Output the (X, Y) coordinate of the center of the cell containing the given text.  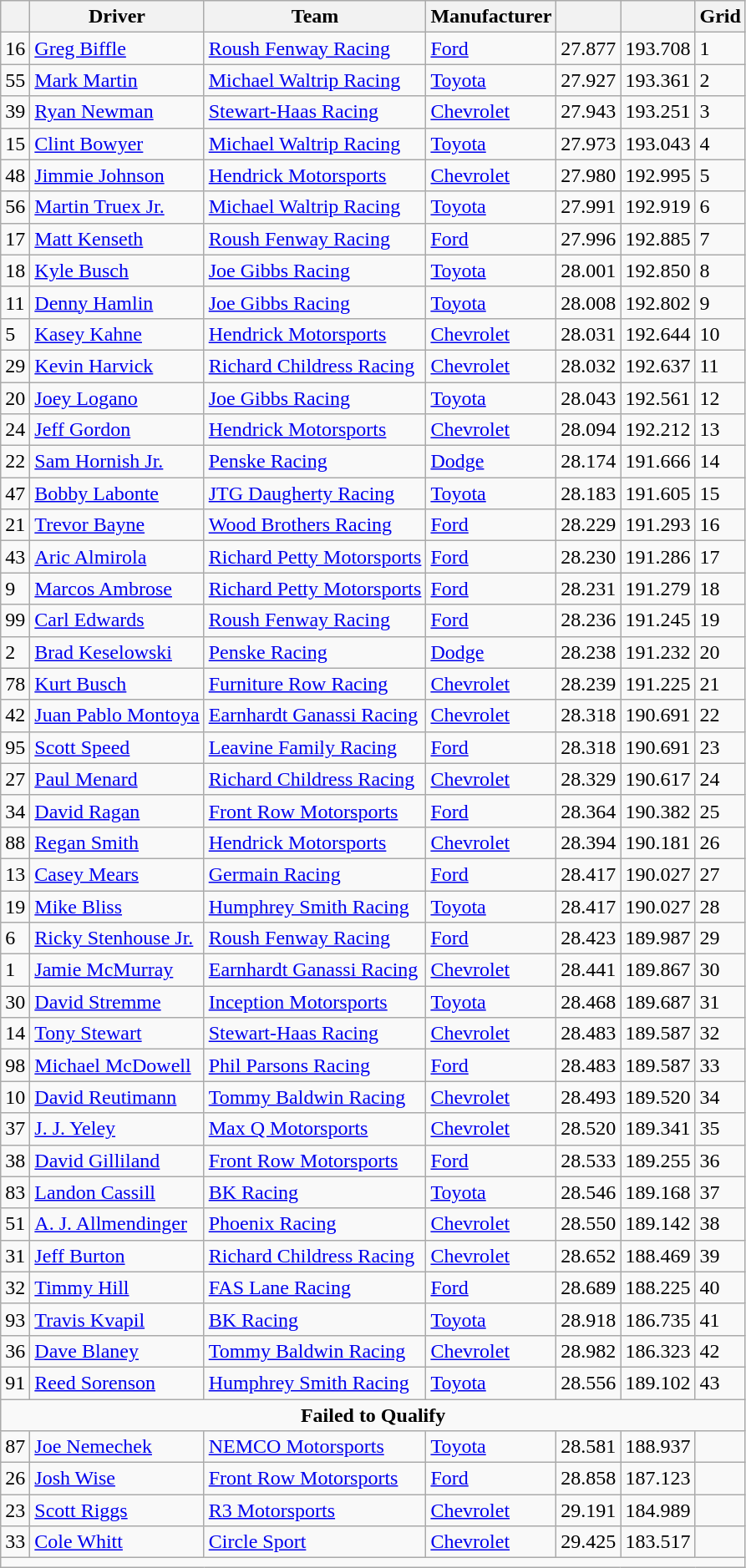
Trevor Bayne (117, 525)
87 (15, 1447)
Reed Sorenson (117, 1383)
NEMCO Motorsports (315, 1447)
189.142 (658, 1224)
Team (315, 17)
Phoenix Racing (315, 1224)
Kasey Kahne (117, 334)
55 (15, 80)
189.168 (658, 1192)
25 (720, 811)
Denny Hamlin (117, 302)
28.239 (588, 684)
28.094 (588, 430)
Grid (720, 17)
Failed to Qualify (373, 1415)
191.232 (658, 652)
28.229 (588, 525)
Max Q Motorsports (315, 1129)
28.652 (588, 1256)
192.995 (658, 175)
28.031 (588, 334)
28.533 (588, 1161)
Travis Kvapil (117, 1319)
28.183 (588, 493)
28.008 (588, 302)
Leavine Family Racing (315, 747)
191.225 (658, 684)
Landon Cassill (117, 1192)
27.991 (588, 207)
28.238 (588, 652)
Furniture Row Racing (315, 684)
Aric Almirola (117, 557)
28.858 (588, 1479)
Greg Biffle (117, 48)
193.361 (658, 80)
188.469 (658, 1256)
186.323 (658, 1351)
Jeff Gordon (117, 430)
Marcos Ambrose (117, 589)
40 (720, 1287)
56 (15, 207)
JTG Daugherty Racing (315, 493)
190.181 (658, 842)
28 (720, 906)
Jeff Burton (117, 1256)
192.637 (658, 366)
191.293 (658, 525)
93 (15, 1319)
Tony Stewart (117, 1034)
Bobby Labonte (117, 493)
28.556 (588, 1383)
188.225 (658, 1287)
47 (15, 493)
Scott Speed (117, 747)
29.425 (588, 1542)
Kurt Busch (117, 684)
190.617 (658, 779)
Dave Blaney (117, 1351)
28.423 (588, 938)
Clint Bowyer (117, 144)
27.980 (588, 175)
7 (720, 239)
28.001 (588, 271)
Michael McDowell (117, 1065)
28.032 (588, 366)
27.927 (588, 80)
Joey Logano (117, 398)
28.520 (588, 1129)
192.561 (658, 398)
193.251 (658, 112)
28.493 (588, 1097)
28.581 (588, 1447)
191.279 (658, 589)
187.123 (658, 1479)
David Reutimann (117, 1097)
12 (720, 398)
192.802 (658, 302)
192.644 (658, 334)
Martin Truex Jr. (117, 207)
183.517 (658, 1542)
28.546 (588, 1192)
Casey Mears (117, 874)
8 (720, 271)
28.043 (588, 398)
186.735 (658, 1319)
189.987 (658, 938)
FAS Lane Racing (315, 1287)
91 (15, 1383)
189.102 (658, 1383)
28.329 (588, 779)
29.191 (588, 1510)
184.989 (658, 1510)
28.918 (588, 1319)
Kyle Busch (117, 271)
Driver (117, 17)
28.236 (588, 620)
189.341 (658, 1129)
41 (720, 1319)
Cole Whitt (117, 1542)
51 (15, 1224)
Juan Pablo Montoya (117, 716)
192.212 (658, 430)
189.255 (658, 1161)
David Gilliland (117, 1161)
David Stremme (117, 1002)
190.382 (658, 811)
98 (15, 1065)
192.919 (658, 207)
28.689 (588, 1287)
189.520 (658, 1097)
27.973 (588, 144)
35 (720, 1129)
Matt Kenseth (117, 239)
Carl Edwards (117, 620)
Mark Martin (117, 80)
Wood Brothers Racing (315, 525)
28.550 (588, 1224)
28.231 (588, 589)
27.943 (588, 112)
Ricky Stenhouse Jr. (117, 938)
Circle Sport (315, 1542)
78 (15, 684)
189.867 (658, 970)
Timmy Hill (117, 1287)
48 (15, 175)
28.364 (588, 811)
Inception Motorsports (315, 1002)
192.885 (658, 239)
28.174 (588, 462)
28.230 (588, 557)
193.043 (658, 144)
Ryan Newman (117, 112)
3 (720, 112)
28.982 (588, 1351)
R3 Motorsports (315, 1510)
Scott Riggs (117, 1510)
188.937 (658, 1447)
J. J. Yeley (117, 1129)
99 (15, 620)
28.441 (588, 970)
27.996 (588, 239)
Phil Parsons Racing (315, 1065)
Jamie McMurray (117, 970)
Mike Bliss (117, 906)
Jimmie Johnson (117, 175)
191.666 (658, 462)
Joe Nemechek (117, 1447)
Kevin Harvick (117, 366)
A. J. Allmendinger (117, 1224)
88 (15, 842)
191.605 (658, 493)
189.687 (658, 1002)
191.286 (658, 557)
Josh Wise (117, 1479)
Regan Smith (117, 842)
Brad Keselowski (117, 652)
192.850 (658, 271)
83 (15, 1192)
27.877 (588, 48)
Germain Racing (315, 874)
Manufacturer (491, 17)
28.394 (588, 842)
191.245 (658, 620)
95 (15, 747)
4 (720, 144)
28.468 (588, 1002)
David Ragan (117, 811)
193.708 (658, 48)
Paul Menard (117, 779)
Sam Hornish Jr. (117, 462)
